Detect which cell encompasses the target text, then output its (X, Y) center coordinate. 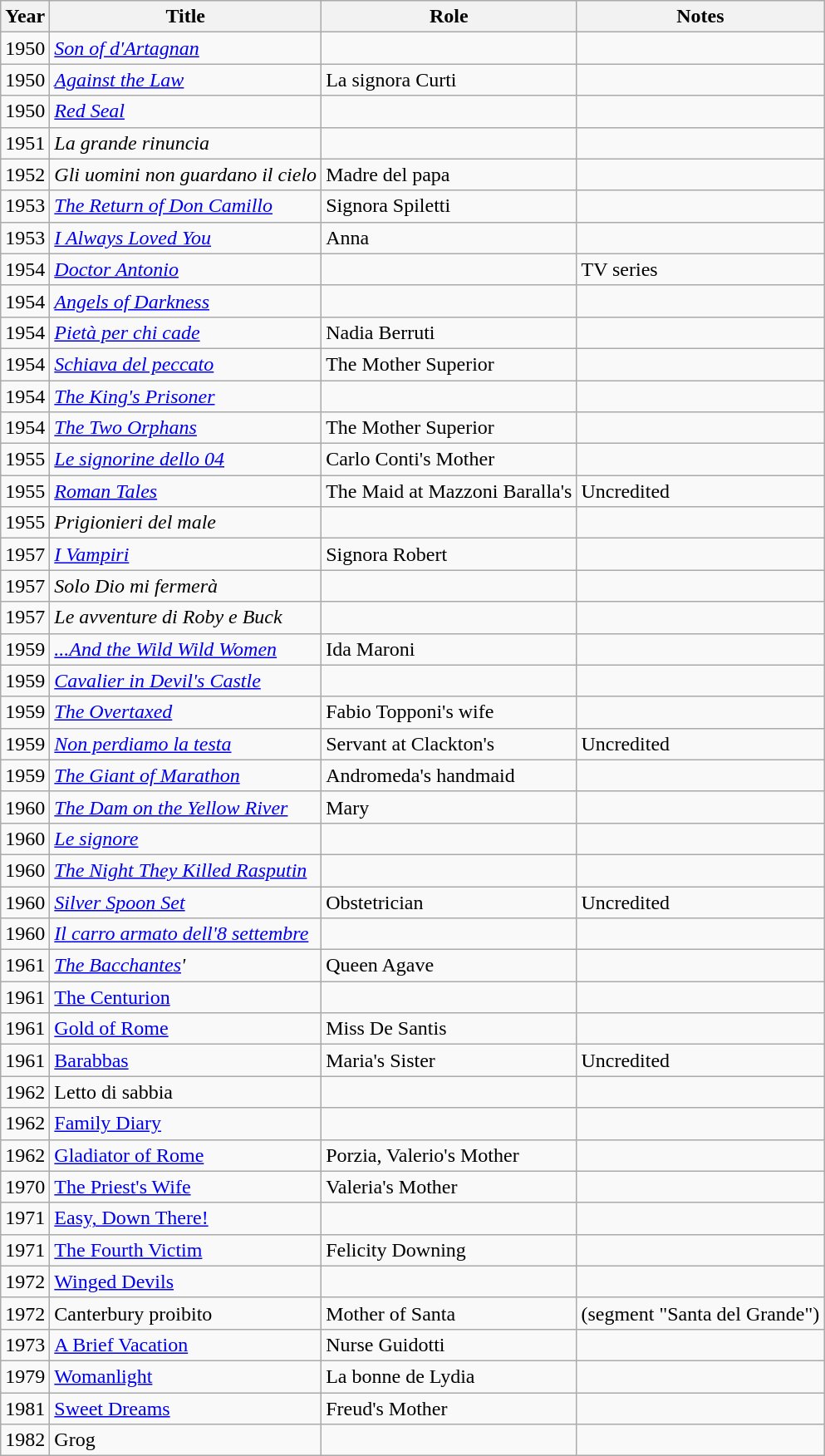
Angels of Darkness (186, 301)
Sweet Dreams (186, 1409)
Nurse Guidotti (449, 1345)
Womanlight (186, 1376)
Queen Agave (449, 966)
I Vampiri (186, 554)
Notes (700, 17)
Miss De Santis (449, 1029)
Gli uomini non guardano il cielo (186, 175)
Servant at Clackton's (449, 744)
Le avventure di Roby e Buck (186, 617)
Non perdiamo la testa (186, 744)
Andromeda's handmaid (449, 775)
1982 (25, 1440)
Canterbury proibito (186, 1313)
The Dam on the Yellow River (186, 807)
La bonne de Lydia (449, 1376)
Year (25, 17)
Freud's Mother (449, 1409)
Solo Dio mi fermerà (186, 586)
Son of d'Artagnan (186, 48)
La signora Curti (449, 80)
The Centurion (186, 997)
Cavalier in Devil's Castle (186, 681)
Mother of Santa (449, 1313)
1952 (25, 175)
The Priest's Wife (186, 1187)
Carlo Conti's Mother (449, 460)
The Overtaxed (186, 712)
Red Seal (186, 111)
Doctor Antonio (186, 269)
A Brief Vacation (186, 1345)
Le signorine dello 04 (186, 460)
Family Diary (186, 1124)
Easy, Down There! (186, 1218)
Signora Spiletti (449, 206)
Nadia Berruti (449, 332)
Barabbas (186, 1060)
(segment "Santa del Grande") (700, 1313)
Anna (449, 238)
The Fourth Victim (186, 1250)
Signora Robert (449, 554)
La grande rinuncia (186, 143)
Le signore (186, 839)
Madre del papa (449, 175)
Ida Maroni (449, 649)
Letto di sabbia (186, 1092)
Silver Spoon Set (186, 902)
Fabio Topponi's wife (449, 712)
The King's Prisoner (186, 396)
1951 (25, 143)
I Always Loved You (186, 238)
1970 (25, 1187)
The Return of Don Camillo (186, 206)
The Maid at Mazzoni Baralla's (449, 491)
1981 (25, 1409)
Role (449, 17)
Gladiator of Rome (186, 1155)
Maria's Sister (449, 1060)
Porzia, Valerio's Mother (449, 1155)
TV series (700, 269)
Obstetrician (449, 902)
1973 (25, 1345)
Gold of Rome (186, 1029)
1979 (25, 1376)
Mary (449, 807)
Valeria's Mother (449, 1187)
Winged Devils (186, 1281)
Grog (186, 1440)
Felicity Downing (449, 1250)
...And the Wild Wild Women (186, 649)
Against the Law (186, 80)
Prigionieri del male (186, 523)
The Two Orphans (186, 428)
The Night They Killed Rasputin (186, 870)
Il carro armato dell'8 settembre (186, 934)
The Bacchantes' (186, 966)
Title (186, 17)
Pietà per chi cade (186, 332)
Roman Tales (186, 491)
The Giant of Marathon (186, 775)
Schiava del peccato (186, 364)
